Provide the (X, Y) coordinate of the cell's center where the given text is located.  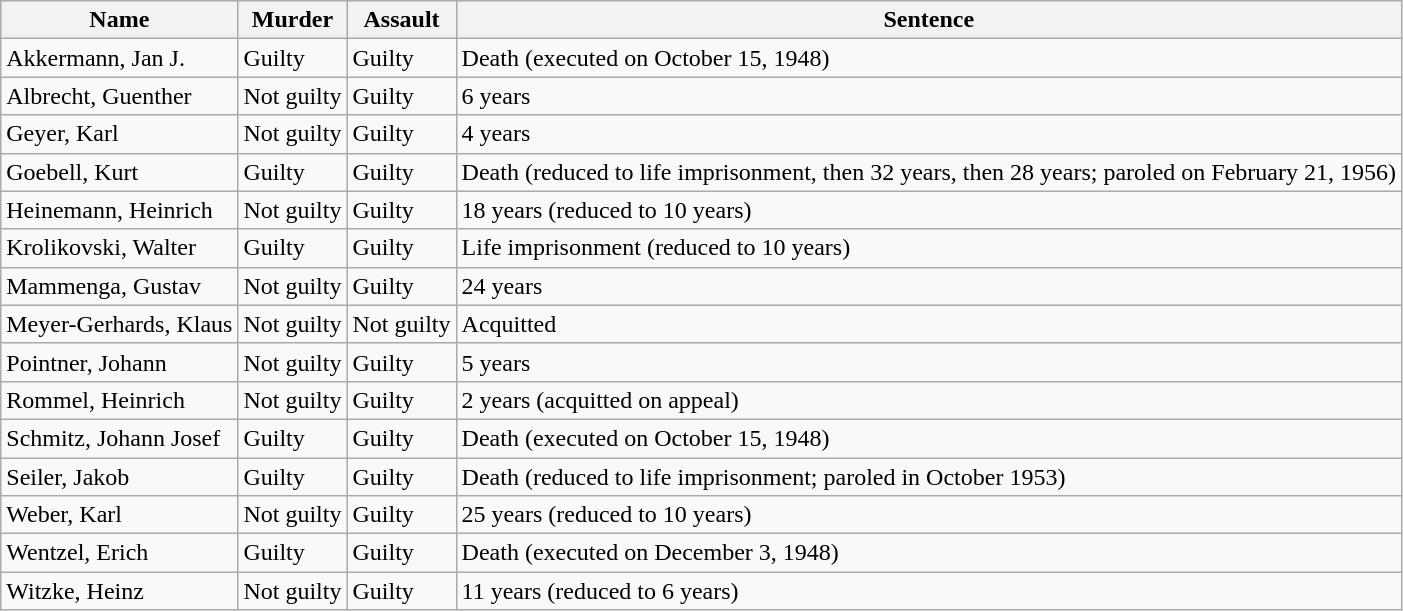
Geyer, Karl (120, 134)
Assault (402, 20)
24 years (928, 286)
Sentence (928, 20)
Wentzel, Erich (120, 553)
Witzke, Heinz (120, 591)
Krolikovski, Walter (120, 248)
Seiler, Jakob (120, 477)
Pointner, Johann (120, 362)
Weber, Karl (120, 515)
Schmitz, Johann Josef (120, 438)
6 years (928, 96)
Heinemann, Heinrich (120, 210)
Acquitted (928, 324)
Death (reduced to life imprisonment; paroled in October 1953) (928, 477)
Murder (292, 20)
5 years (928, 362)
Death (executed on December 3, 1948) (928, 553)
Life imprisonment (reduced to 10 years) (928, 248)
2 years (acquitted on appeal) (928, 400)
Goebell, Kurt (120, 172)
25 years (reduced to 10 years) (928, 515)
18 years (reduced to 10 years) (928, 210)
Rommel, Heinrich (120, 400)
11 years (reduced to 6 years) (928, 591)
Name (120, 20)
Meyer-Gerhards, Klaus (120, 324)
Mammenga, Gustav (120, 286)
Death (reduced to life imprisonment, then 32 years, then 28 years; paroled on February 21, 1956) (928, 172)
4 years (928, 134)
Akkermann, Jan J. (120, 58)
Albrecht, Guenther (120, 96)
